Return (x, y) of the center of cell containing provided text 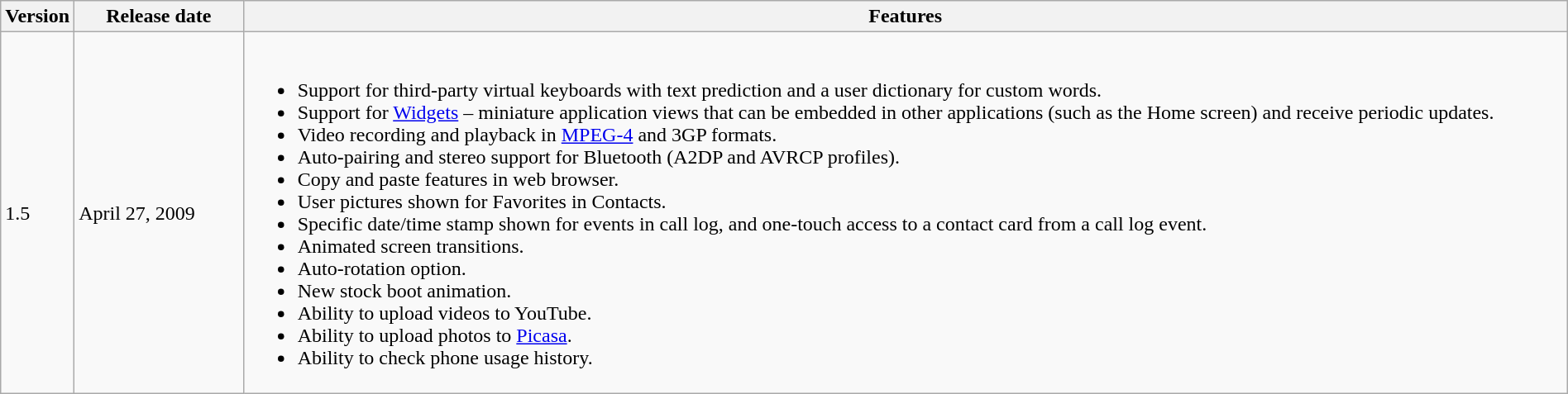
Release date (159, 17)
Features (905, 17)
1.5 (38, 213)
April 27, 2009 (159, 213)
Version (38, 17)
